Return the [x, y] coordinate for the center point of the cell that contains the specified text.  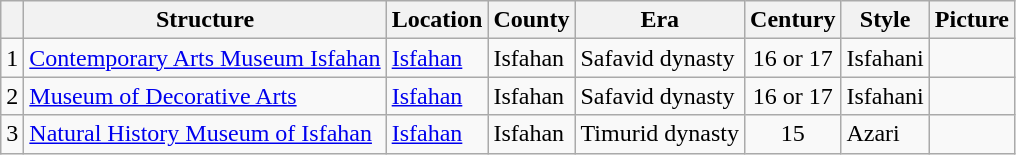
Museum of Decorative Arts [205, 96]
Timurid dynasty [660, 134]
Azari [885, 134]
Era [660, 20]
3 [12, 134]
Natural History Museum of Isfahan [205, 134]
County [532, 20]
Style [885, 20]
Structure [205, 20]
15 [793, 134]
Century [793, 20]
Contemporary Arts Museum Isfahan [205, 58]
Picture [972, 20]
Location [437, 20]
2 [12, 96]
1 [12, 58]
